Capture the cell that displays the provided text and extract its (x, y) central coordinate. 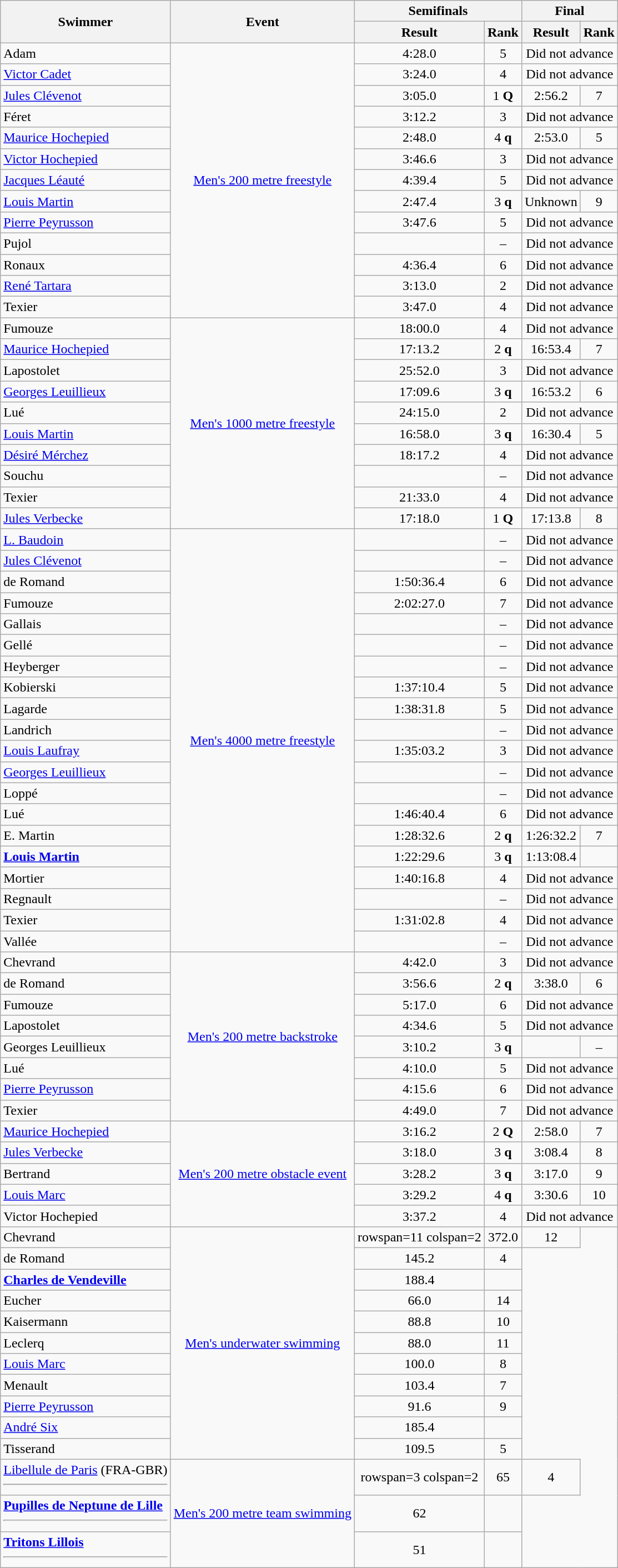
18:00.0 (419, 328)
Men's 200 metre obstacle event (262, 1174)
Libellule de Paris (FRA-GBR) (86, 1477)
5:17.0 (419, 1005)
Men's 200 metre team swimming (262, 1513)
188.4 (419, 1279)
3:56.6 (419, 984)
Leclerq (86, 1343)
1:38:31.8 (419, 709)
Unknown (551, 201)
Kaisermann (86, 1322)
Eucher (86, 1301)
Jacques Léauté (86, 180)
17:13.8 (551, 518)
4:28.0 (419, 53)
3:08.4 (551, 1153)
André Six (86, 1427)
Swimmer (86, 22)
18:17.2 (419, 455)
88.0 (419, 1343)
62 (419, 1513)
4:34.6 (419, 1026)
2:58.0 (551, 1131)
12 (551, 1237)
3:47.6 (419, 222)
3:17.0 (551, 1174)
Mortier (86, 878)
Pujol (86, 243)
René Tartara (86, 286)
Adam (86, 53)
3:05.0 (419, 96)
3:30.6 (551, 1195)
109.5 (419, 1449)
3:24.0 (419, 74)
Men's 4000 metre freestyle (262, 740)
Semifinals (438, 11)
Men's 1000 metre freestyle (262, 423)
Kobierski (86, 688)
145.2 (419, 1258)
51 (419, 1550)
17:09.6 (419, 392)
91.6 (419, 1406)
4:42.0 (419, 963)
3:46.6 (419, 159)
11 (503, 1343)
17:13.2 (419, 349)
1:22:29.6 (419, 856)
3:29.2 (419, 1195)
Féret (86, 117)
1:26:32.2 (551, 835)
Louis Laufray (86, 751)
1:28:32.6 (419, 835)
103.4 (419, 1385)
3:18.0 (419, 1153)
Tisserand (86, 1449)
Ronaux (86, 265)
Gallais (86, 624)
1:35:03.2 (419, 751)
2 Q (503, 1131)
1:46:40.4 (419, 814)
Charles de Vendeville (86, 1279)
Désiré Mérchez (86, 455)
3:10.2 (419, 1047)
Lagarde (86, 709)
Victor Cadet (86, 74)
3:16.2 (419, 1131)
185.4 (419, 1427)
3:38.0 (551, 984)
4:10.0 (419, 1068)
16:53.2 (551, 392)
25:52.0 (419, 370)
3:37.2 (419, 1216)
Pupilles de Neptune de Lille (86, 1513)
21:33.0 (419, 497)
16:58.0 (419, 434)
100.0 (419, 1364)
Men's 200 metre backstroke (262, 1036)
3:13.0 (419, 286)
E. Martin (86, 835)
16:53.4 (551, 349)
rowspan=3 colspan=2 (419, 1477)
2:48.0 (419, 138)
Loppé (86, 793)
Bertrand (86, 1174)
4:49.0 (419, 1110)
1:50:36.4 (419, 582)
3:28.2 (419, 1174)
2:47.4 (419, 201)
Final (570, 11)
Landrich (86, 730)
4:15.6 (419, 1089)
3:12.2 (419, 117)
65 (503, 1477)
2:56.2 (551, 96)
2:53.0 (551, 138)
Souchu (86, 476)
4:36.4 (419, 265)
1:37:10.4 (419, 688)
Men's 200 metre freestyle (262, 180)
17:18.0 (419, 518)
14 (503, 1301)
16:30.4 (551, 434)
Men's underwater swimming (262, 1343)
Event (262, 22)
4:39.4 (419, 180)
1:31:02.8 (419, 920)
1:13:08.4 (551, 856)
Gellé (86, 645)
1:40:16.8 (419, 878)
66.0 (419, 1301)
Tritons Lillois (86, 1550)
3:47.0 (419, 307)
Heyberger (86, 667)
24:15.0 (419, 413)
372.0 (503, 1237)
rowspan=11 colspan=2 (419, 1237)
2:02:27.0 (419, 603)
L. Baudoin (86, 539)
Vallée (86, 941)
Menault (86, 1385)
88.8 (419, 1322)
Regnault (86, 899)
